Output the [x, y] coordinate of the center of the cell containing the given text.  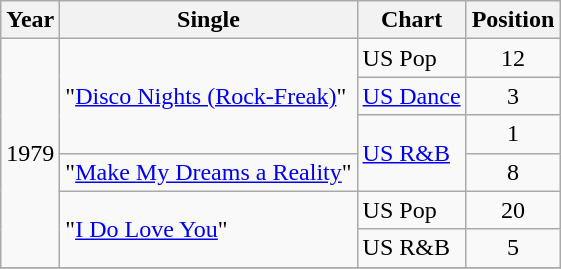
8 [513, 172]
"I Do Love You" [208, 229]
Year [30, 20]
Single [208, 20]
20 [513, 210]
5 [513, 248]
1 [513, 134]
"Disco Nights (Rock-Freak)" [208, 96]
Chart [412, 20]
US Dance [412, 96]
Position [513, 20]
"Make My Dreams a Reality" [208, 172]
12 [513, 58]
3 [513, 96]
1979 [30, 153]
